Search for the cell housing the specified text and yield its (X, Y) center coordinate. 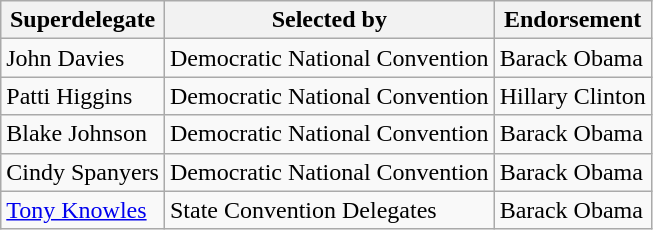
Selected by (329, 20)
Cindy Spanyers (83, 172)
Patti Higgins (83, 96)
Tony Knowles (83, 210)
Blake Johnson (83, 134)
Hillary Clinton (572, 96)
State Convention Delegates (329, 210)
Superdelegate (83, 20)
Endorsement (572, 20)
John Davies (83, 58)
